Search for the cell housing the specified text and yield its (X, Y) center coordinate. 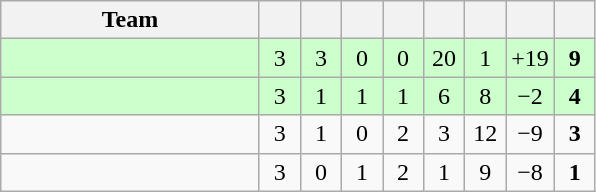
4 (574, 96)
−2 (530, 96)
−9 (530, 134)
+19 (530, 58)
Team (130, 20)
−8 (530, 172)
8 (486, 96)
6 (444, 96)
20 (444, 58)
12 (486, 134)
